From the cell containing the given text, extract its center point as (x, y) coordinate. 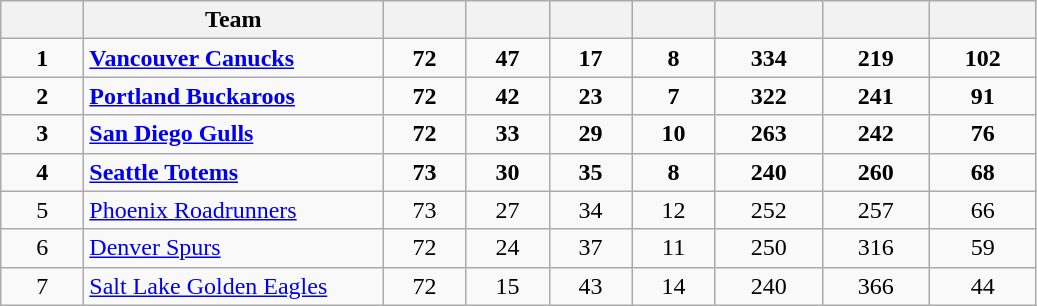
1 (42, 58)
219 (876, 58)
5 (42, 210)
33 (508, 134)
12 (674, 210)
252 (768, 210)
3 (42, 134)
59 (982, 248)
102 (982, 58)
Salt Lake Golden Eagles (234, 286)
Team (234, 20)
241 (876, 96)
6 (42, 248)
24 (508, 248)
68 (982, 172)
Denver Spurs (234, 248)
260 (876, 172)
44 (982, 286)
66 (982, 210)
242 (876, 134)
316 (876, 248)
37 (590, 248)
2 (42, 96)
4 (42, 172)
Portland Buckaroos (234, 96)
76 (982, 134)
Vancouver Canucks (234, 58)
43 (590, 286)
23 (590, 96)
91 (982, 96)
322 (768, 96)
15 (508, 286)
29 (590, 134)
17 (590, 58)
334 (768, 58)
14 (674, 286)
Phoenix Roadrunners (234, 210)
35 (590, 172)
263 (768, 134)
San Diego Gulls (234, 134)
42 (508, 96)
11 (674, 248)
250 (768, 248)
Seattle Totems (234, 172)
30 (508, 172)
366 (876, 286)
10 (674, 134)
34 (590, 210)
27 (508, 210)
47 (508, 58)
257 (876, 210)
